Return the [X, Y] coordinate for the center point of the cell that contains the specified text.  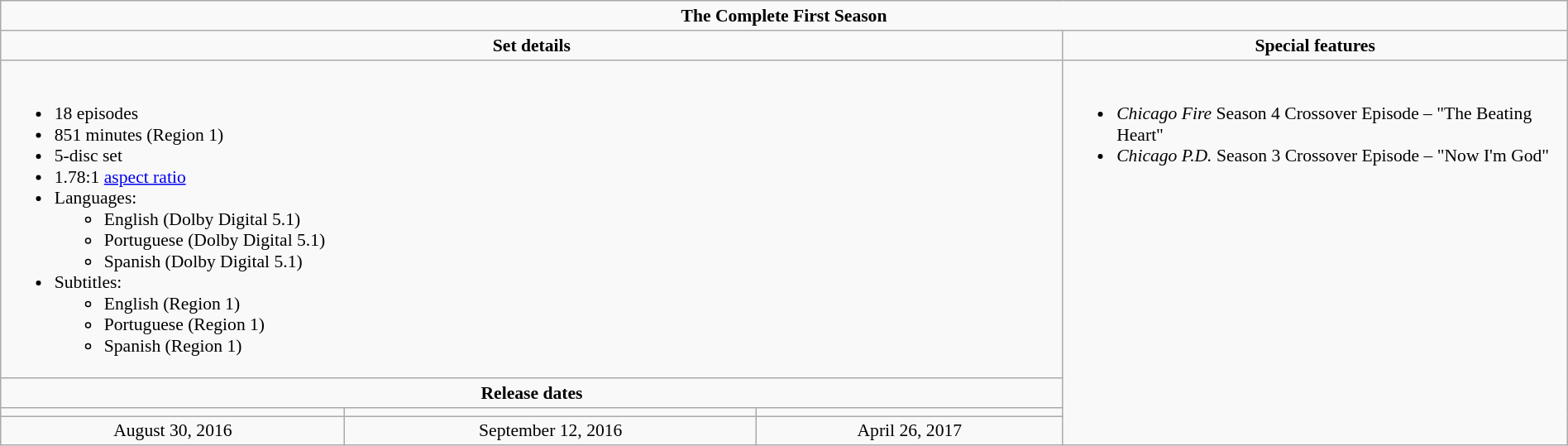
Release dates [532, 393]
Chicago Fire Season 4 Crossover Episode – "The Beating Heart"Chicago P.D. Season 3 Crossover Episode – "Now I'm God" [1315, 252]
Special features [1315, 46]
Set details [532, 46]
September 12, 2016 [551, 431]
August 30, 2016 [173, 431]
April 26, 2017 [910, 431]
The Complete First Season [784, 16]
